Search for the cell housing the specified text and yield its [x, y] center coordinate. 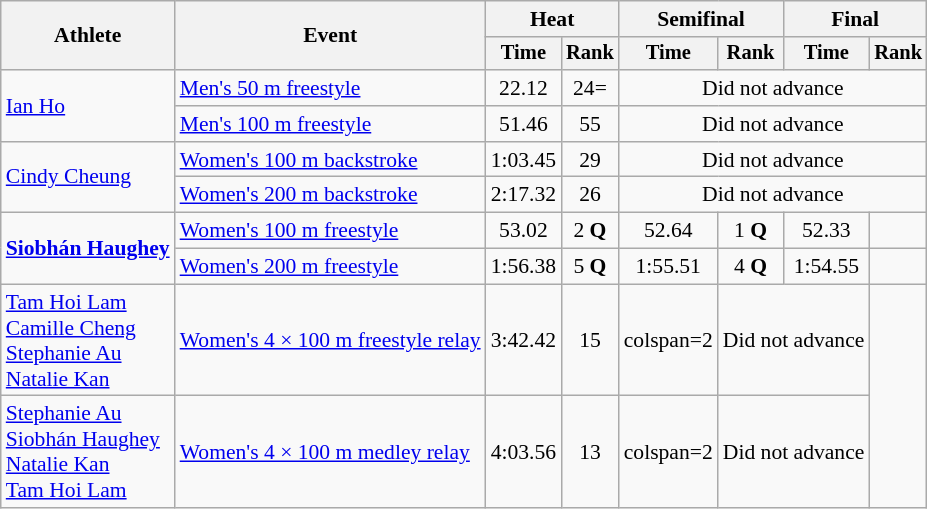
53.02 [524, 231]
Men's 100 m freestyle [330, 124]
Women's 4 × 100 m medley relay [330, 452]
2 Q [590, 231]
Ian Ho [88, 106]
Cindy Cheung [88, 178]
3:42.42 [524, 340]
Athlete [88, 36]
22.12 [524, 88]
1:03.45 [524, 160]
Women's 100 m backstroke [330, 160]
Women's 200 m backstroke [330, 195]
5 Q [590, 267]
29 [590, 160]
15 [590, 340]
52.33 [826, 231]
1:54.55 [826, 267]
Stephanie AuSiobhán HaugheyNatalie KanTam Hoi Lam [88, 452]
Women's 200 m freestyle [330, 267]
24= [590, 88]
Event [330, 36]
4 Q [751, 267]
55 [590, 124]
Final [855, 19]
Heat [552, 19]
Women's 100 m freestyle [330, 231]
Men's 50 m freestyle [330, 88]
Tam Hoi LamCamille ChengStephanie AuNatalie Kan [88, 340]
52.64 [668, 231]
2:17.32 [524, 195]
1:56.38 [524, 267]
1 Q [751, 231]
1:55.51 [668, 267]
Siobhán Haughey [88, 248]
Semifinal [702, 19]
Women's 4 × 100 m freestyle relay [330, 340]
26 [590, 195]
13 [590, 452]
4:03.56 [524, 452]
51.46 [524, 124]
